Locate the cell with the specified text and output its [X, Y] center coordinate. 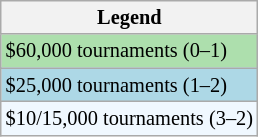
Legend [130, 17]
$25,000 tournaments (1–2) [130, 85]
$60,000 tournaments (0–1) [130, 51]
$10/15,000 tournaments (3–2) [130, 118]
